Return [X, Y] of the center of cell containing provided text 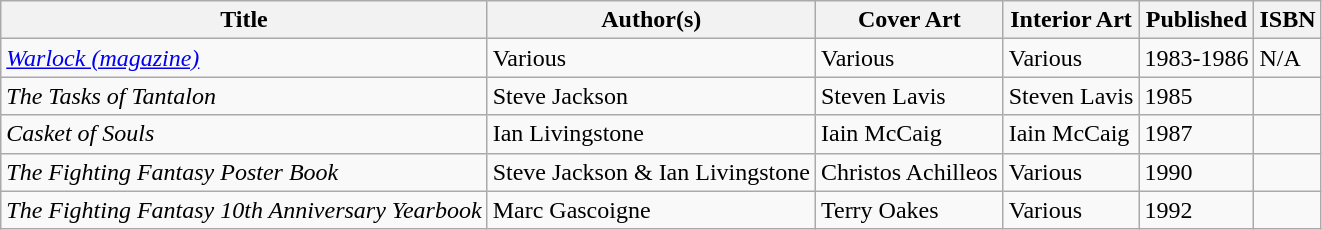
The Fighting Fantasy 10th Anniversary Yearbook [244, 210]
Christos Achilleos [909, 172]
The Tasks of Tantalon [244, 96]
N/A [1288, 58]
Casket of Souls [244, 134]
ISBN [1288, 20]
1990 [1196, 172]
Ian Livingstone [651, 134]
1983-1986 [1196, 58]
Steve Jackson & Ian Livingstone [651, 172]
Steve Jackson [651, 96]
Published [1196, 20]
1987 [1196, 134]
Title [244, 20]
The Fighting Fantasy Poster Book [244, 172]
Marc Gascoigne [651, 210]
Cover Art [909, 20]
Terry Oakes [909, 210]
Interior Art [1071, 20]
1992 [1196, 210]
1985 [1196, 96]
Author(s) [651, 20]
Warlock (magazine) [244, 58]
